Capture the cell that displays the provided text and extract its (X, Y) central coordinate. 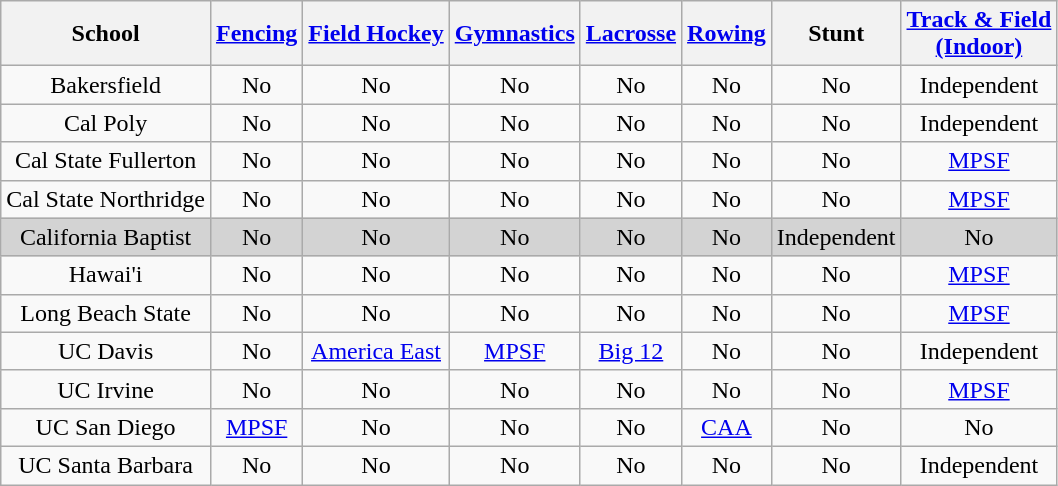
America East (376, 351)
UC Irvine (106, 389)
Gymnastics (514, 34)
Field Hockey (376, 34)
Hawai'i (106, 275)
Stunt (836, 34)
Cal State Fullerton (106, 161)
CAA (727, 427)
Cal State Northridge (106, 199)
California Baptist (106, 237)
Fencing (256, 34)
School (106, 34)
Cal Poly (106, 123)
Long Beach State (106, 313)
Track & Field(Indoor) (979, 34)
Lacrosse (630, 34)
Rowing (727, 34)
UC Santa Barbara (106, 465)
UC San Diego (106, 427)
UC Davis (106, 351)
Big 12 (630, 351)
Bakersfield (106, 85)
